Locate the cell with the specified text and output its (X, Y) center coordinate. 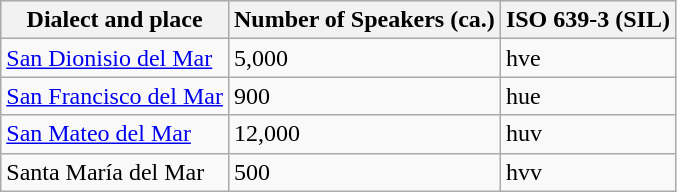
12,000 (364, 134)
5,000 (364, 58)
ISO 639-3 (SIL) (588, 20)
Santa María del Mar (115, 172)
hve (588, 58)
San Francisco del Mar (115, 96)
San Mateo del Mar (115, 134)
San Dionisio del Mar (115, 58)
hvv (588, 172)
huv (588, 134)
hue (588, 96)
500 (364, 172)
900 (364, 96)
Dialect and place (115, 20)
Number of Speakers (ca.) (364, 20)
